For the text-containing cell, return its midpoint in [x, y] coordinate format. 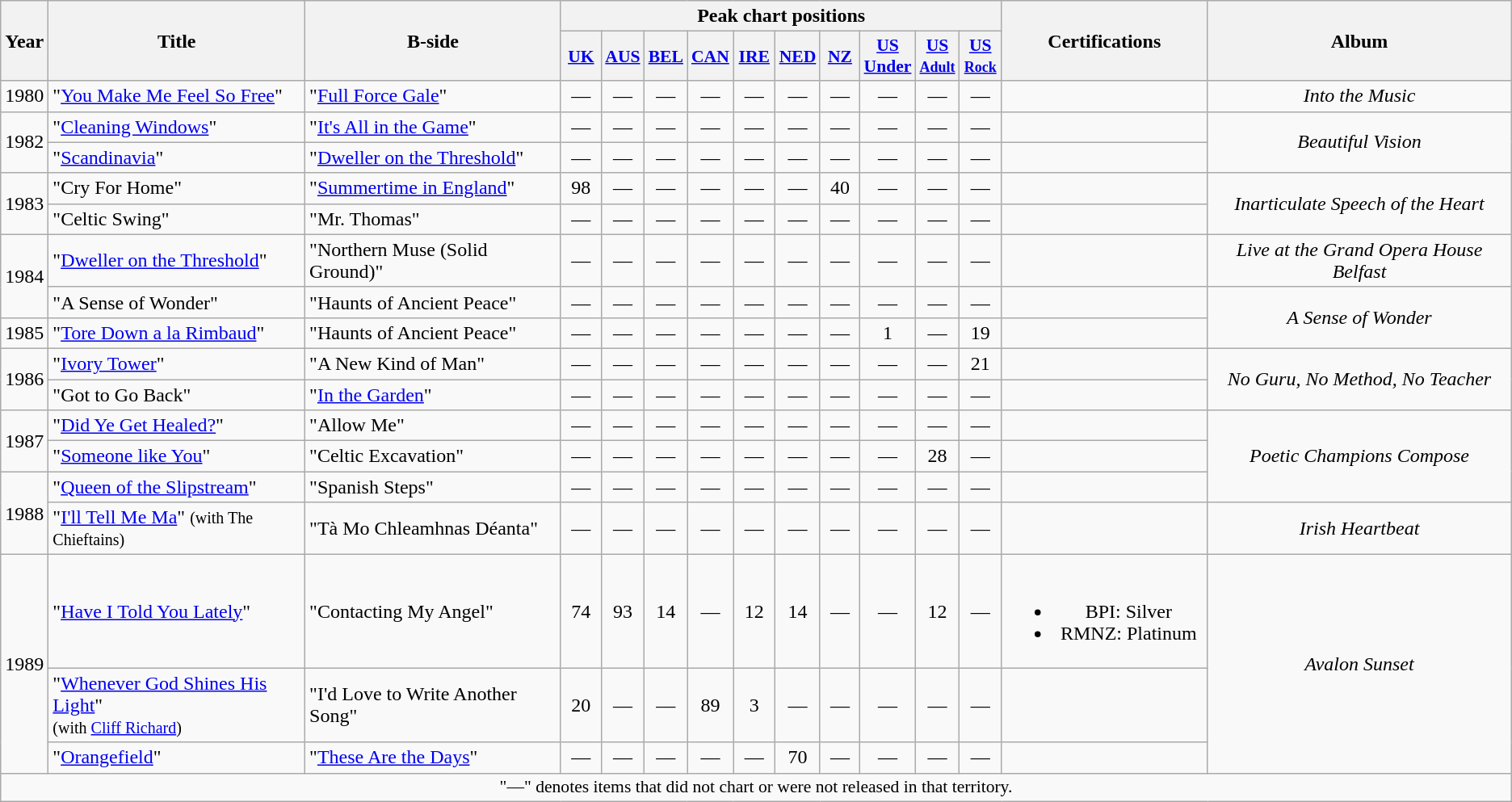
Certifications [1105, 40]
Peak chart positions [781, 16]
"Cry For Home" [177, 188]
93 [622, 611]
1987 [24, 441]
"You Make Me Feel So Free" [177, 96]
BPI: SilverRMNZ: Platinum [1105, 611]
"Spanish Steps" [433, 487]
1989 [24, 664]
"Got to Go Back" [177, 395]
"Northern Muse (Solid Ground)" [433, 260]
1982 [24, 142]
Beautiful Vision [1359, 142]
NED [798, 57]
1984 [24, 276]
UK [581, 57]
A Sense of Wonder [1359, 317]
"I'll Tell Me Ma" (with The Chieftains) [177, 528]
"In the Garden" [433, 395]
98 [581, 188]
CAN [711, 57]
"These Are the Days" [433, 758]
"Mr. Thomas" [433, 219]
Avalon Sunset [1359, 664]
21 [981, 363]
"Ivory Tower" [177, 363]
"Celtic Excavation" [433, 456]
NZ [840, 57]
19 [981, 333]
1 [888, 333]
1985 [24, 333]
"Summertime in England" [433, 188]
"Did Ye Get Healed?" [177, 426]
1986 [24, 379]
"Allow Me" [433, 426]
20 [581, 705]
Album [1359, 40]
Live at the Grand Opera House Belfast [1359, 260]
3 [754, 705]
1980 [24, 96]
89 [711, 705]
No Guru, No Method, No Teacher [1359, 379]
BEL [666, 57]
Title [177, 40]
AUS [622, 57]
"Celtic Swing" [177, 219]
"I'd Love to Write Another Song" [433, 705]
"Someone like You" [177, 456]
"Queen of the Slipstream" [177, 487]
Into the Music [1359, 96]
Poetic Champions Compose [1359, 456]
"Scandinavia" [177, 157]
USRock [981, 57]
IRE [754, 57]
US Under [888, 57]
Year [24, 40]
USAdult [937, 57]
B-side [433, 40]
74 [581, 611]
"Tore Down a la Rimbaud" [177, 333]
"Whenever God Shines His Light"(with Cliff Richard) [177, 705]
"Tà Mo Chleamhnas Déanta" [433, 528]
1988 [24, 514]
Inarticulate Speech of the Heart [1359, 204]
1983 [24, 204]
70 [798, 758]
"Full Force Gale" [433, 96]
"—" denotes items that did not chart or were not released in that territory. [756, 787]
"It's All in the Game" [433, 127]
40 [840, 188]
"Cleaning Windows" [177, 127]
Irish Heartbeat [1359, 528]
"Orangefield" [177, 758]
28 [937, 456]
"Contacting My Angel" [433, 611]
"Have I Told You Lately" [177, 611]
"A Sense of Wonder" [177, 302]
"A New Kind of Man" [433, 363]
